Return (X, Y) of the center of cell containing provided text 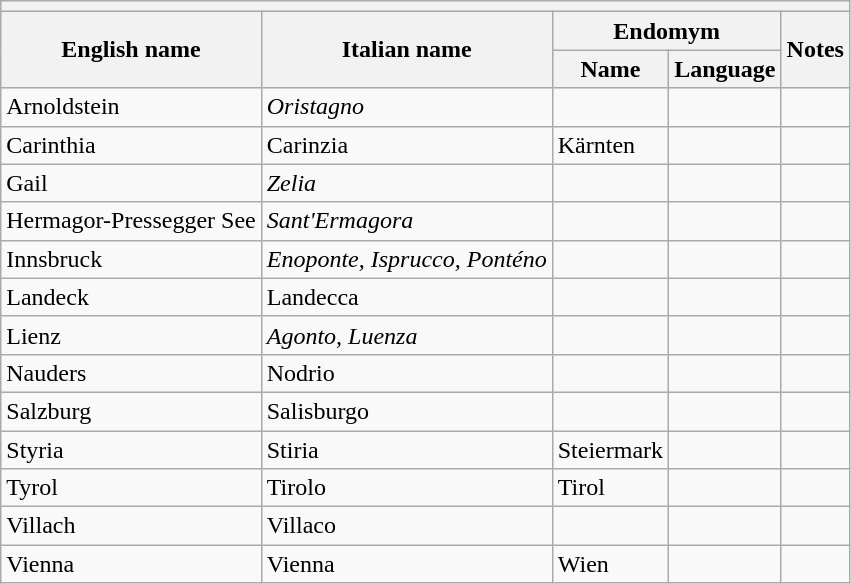
Agonto, Luenza (406, 335)
Villaco (406, 526)
Zelia (406, 183)
Hermagor-Pressegger See (131, 221)
Language (725, 69)
Salzburg (131, 411)
Wien (610, 564)
Salisburgo (406, 411)
Landeck (131, 297)
Tirolo (406, 488)
Innsbruck (131, 259)
Endomym (666, 31)
Tirol (610, 488)
Oristagno (406, 107)
Stiria (406, 449)
Tyrol (131, 488)
Nauders (131, 373)
Landecca (406, 297)
Arnoldstein (131, 107)
Name (610, 69)
Italian name (406, 50)
Sant'Ermagora (406, 221)
Notes (815, 50)
English name (131, 50)
Carinthia (131, 145)
Kärnten (610, 145)
Villach (131, 526)
Steiermark (610, 449)
Styria (131, 449)
Lienz (131, 335)
Carinzia (406, 145)
Nodrio (406, 373)
Gail (131, 183)
Enoponte, Isprucco, Ponténo (406, 259)
